Identify which cell holds the provided text, then report its [x, y] central coordinate. 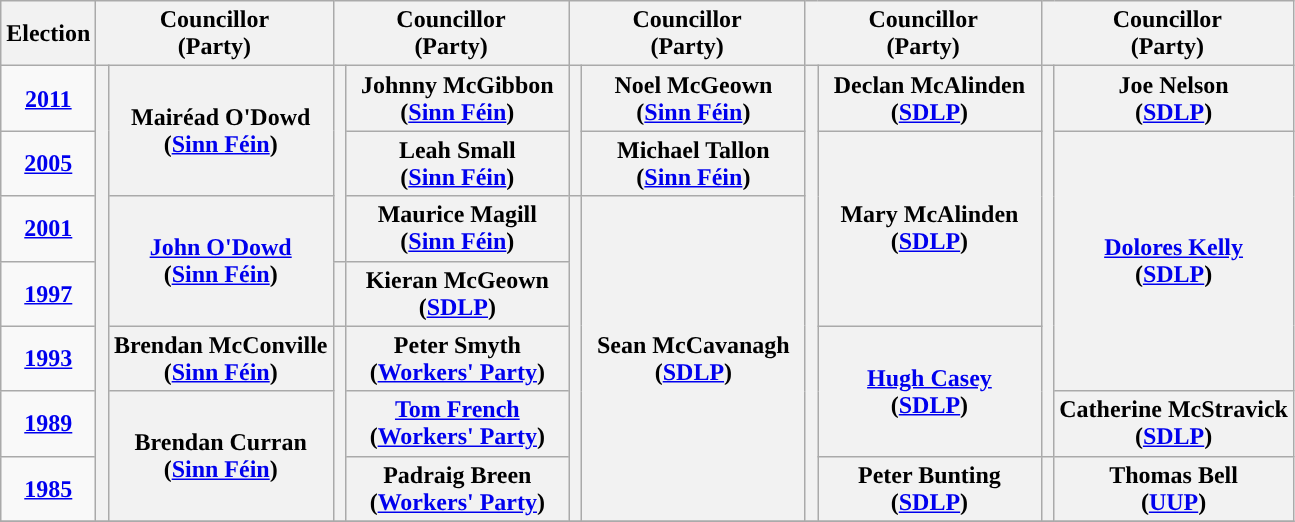
Noel McGeown (Sinn Féin) [694, 98]
Tom French (Workers' Party) [458, 424]
Dolores Kelly (SDLP) [1174, 261]
Sean McCavanagh (SDLP) [694, 358]
Joe Nelson (SDLP) [1174, 98]
Declan McAlinden (SDLP) [930, 98]
Maurice Magill (Sinn Féin) [458, 228]
1989 [48, 424]
Peter Smyth (Workers' Party) [458, 358]
John O'Dowd (Sinn Féin) [220, 261]
Michael Tallon (Sinn Féin) [694, 164]
Mairéad O'Dowd (Sinn Féin) [220, 131]
1985 [48, 488]
Catherine McStravick (SDLP) [1174, 424]
Peter Bunting (SDLP) [930, 488]
Padraig Breen (Workers' Party) [458, 488]
Brendan Curran (Sinn Féin) [220, 456]
Thomas Bell (UUP) [1174, 488]
2011 [48, 98]
1993 [48, 358]
2005 [48, 164]
2001 [48, 228]
Election [48, 34]
Johnny McGibbon (Sinn Féin) [458, 98]
Leah Small (Sinn Féin) [458, 164]
Hugh Casey (SDLP) [930, 391]
Kieran McGeown (SDLP) [458, 294]
1997 [48, 294]
Brendan McConville (Sinn Féin) [220, 358]
Mary McAlinden (SDLP) [930, 228]
